Return the (X, Y) coordinate for the center point of the cell that contains the specified text.  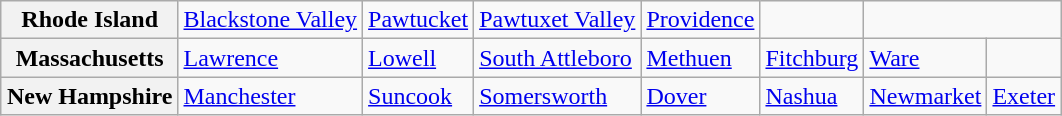
Nashua (812, 96)
Pawtuxet Valley (558, 20)
Ware (926, 58)
Somersworth (558, 96)
Providence (700, 20)
Blackstone Valley (270, 20)
Lowell (418, 58)
Rhode Island (90, 20)
Exeter (1024, 96)
Manchester (270, 96)
South Attleboro (558, 58)
Suncook (418, 96)
Newmarket (926, 96)
New Hampshire (90, 96)
Dover (700, 96)
Methuen (700, 58)
Massachusetts (90, 58)
Lawrence (270, 58)
Pawtucket (418, 20)
Fitchburg (812, 58)
